Pinpoint the cell where the given text exists, returning its [X, Y] midpoint coordinate. 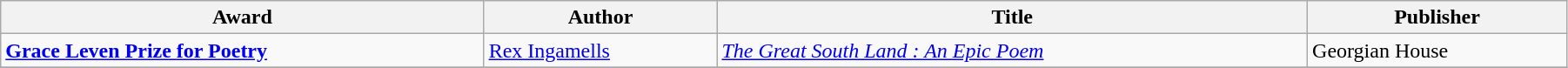
Georgian House [1437, 51]
Publisher [1437, 17]
Author [600, 17]
Grace Leven Prize for Poetry [242, 51]
Award [242, 17]
Rex Ingamells [600, 51]
The Great South Land : An Epic Poem [1013, 51]
Title [1013, 17]
